Pinpoint the cell where the given text exists, returning its (X, Y) midpoint coordinate. 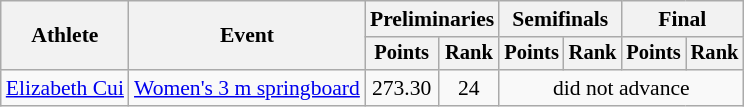
Semifinals (560, 19)
Athlete (65, 36)
Elizabeth Cui (65, 88)
Event (247, 36)
Women's 3 m springboard (247, 88)
did not advance (621, 88)
Preliminaries (432, 19)
273.30 (402, 88)
Final (682, 19)
24 (468, 88)
